Scan for the cell matching the given text and deliver its (x, y) coordinate at center. 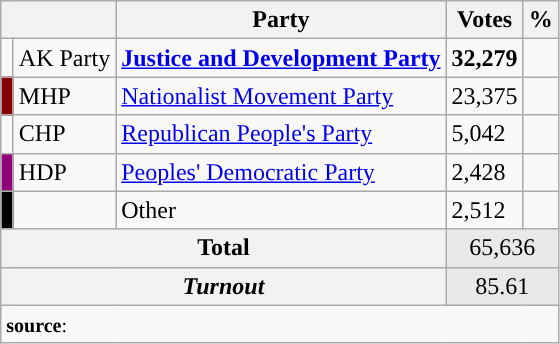
Total (224, 248)
% (540, 20)
Party (281, 20)
Justice and Development Party (281, 58)
CHP (64, 134)
2,428 (484, 172)
HDP (64, 172)
Republican People's Party (281, 134)
85.61 (502, 286)
65,636 (502, 248)
32,279 (484, 58)
Nationalist Movement Party (281, 96)
5,042 (484, 134)
Votes (484, 20)
2,512 (484, 210)
Peoples' Democratic Party (281, 172)
Turnout (224, 286)
23,375 (484, 96)
Other (281, 210)
AK Party (64, 58)
MHP (64, 96)
source: (280, 324)
